Capture the cell that displays the provided text and extract its [x, y] central coordinate. 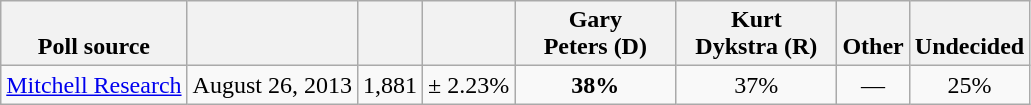
Mitchell Research [94, 85]
— [873, 85]
38% [596, 85]
August 26, 2013 [272, 85]
25% [969, 85]
Poll source [94, 34]
GaryPeters (D) [596, 34]
37% [756, 85]
KurtDykstra (R) [756, 34]
Other [873, 34]
1,881 [390, 85]
± 2.23% [469, 85]
Undecided [969, 34]
